Extract the [x, y] coordinate from the center of the cell holding the provided text.  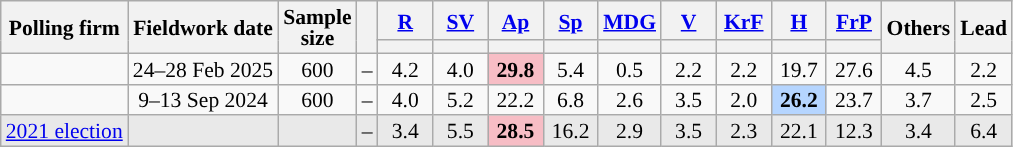
5.5 [460, 132]
Samplesize [317, 27]
6.8 [570, 100]
KrF [744, 20]
2.9 [630, 132]
22.2 [516, 100]
4.2 [406, 68]
Others [919, 27]
12.3 [854, 132]
16.2 [570, 132]
24–28 Feb 2025 [203, 68]
2.6 [630, 100]
Lead [984, 27]
22.1 [798, 132]
4.5 [919, 68]
5.2 [460, 100]
29.8 [516, 68]
6.4 [984, 132]
5.4 [570, 68]
Fieldwork date [203, 27]
SV [460, 20]
23.7 [854, 100]
MDG [630, 20]
Ap [516, 20]
3.7 [919, 100]
H [798, 20]
V [688, 20]
28.5 [516, 132]
26.2 [798, 100]
Sp [570, 20]
2.5 [984, 100]
9–13 Sep 2024 [203, 100]
2.0 [744, 100]
2.3 [744, 132]
2021 election [64, 132]
19.7 [798, 68]
0.5 [630, 68]
R [406, 20]
FrP [854, 20]
27.6 [854, 68]
Polling firm [64, 27]
